Determine the [X, Y] coordinate at the center of the cell enclosing the given text.  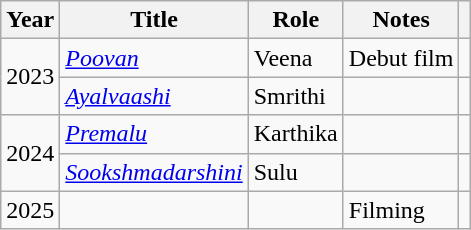
2024 [30, 153]
Filming [401, 210]
Year [30, 20]
2023 [30, 77]
Title [154, 20]
Premalu [154, 134]
Karthika [296, 134]
Debut film [401, 58]
Poovan [154, 58]
Role [296, 20]
Veena [296, 58]
Sookshmadarshini [154, 172]
2025 [30, 210]
Sulu [296, 172]
Ayalvaashi [154, 96]
Notes [401, 20]
Smrithi [296, 96]
